For the text-containing cell, return its midpoint in [x, y] coordinate format. 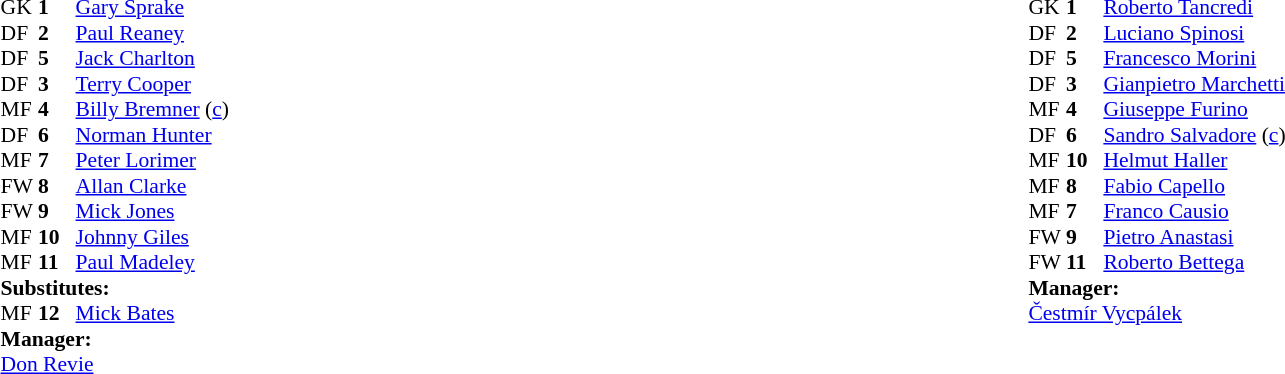
Franco Causio [1194, 211]
Luciano Spinosi [1194, 33]
Fabio Capello [1194, 186]
Norman Hunter [152, 135]
Pietro Anastasi [1194, 237]
12 [57, 313]
Johnny Giles [152, 237]
Peter Lorimer [152, 161]
Allan Clarke [152, 186]
Substitutes: [115, 288]
Čestmír Vycpálek [1156, 313]
Billy Bremner (c) [152, 109]
Roberto Bettega [1194, 263]
Paul Madeley [152, 263]
Jack Charlton [152, 59]
Sandro Salvadore (c) [1194, 135]
Gianpietro Marchetti [1194, 84]
Paul Reaney [152, 33]
Giuseppe Furino [1194, 109]
Terry Cooper [152, 84]
Mick Jones [152, 211]
Helmut Haller [1194, 161]
Francesco Morini [1194, 59]
Mick Bates [152, 313]
